Search for the cell housing the specified text and yield its (X, Y) center coordinate. 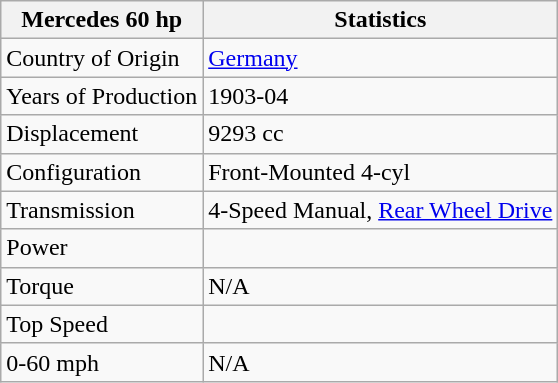
4-Speed Manual, Rear Wheel Drive (380, 210)
Power (102, 248)
Years of Production (102, 96)
Torque (102, 286)
Transmission (102, 210)
Configuration (102, 172)
Statistics (380, 20)
0-60 mph (102, 362)
Top Speed (102, 324)
1903-04 (380, 96)
Germany (380, 58)
Front-Mounted 4-cyl (380, 172)
Mercedes 60 hp (102, 20)
Country of Origin (102, 58)
Displacement (102, 134)
9293 cc (380, 134)
